Find where the given text appears and provide that cell's center as (X, Y) coordinate. 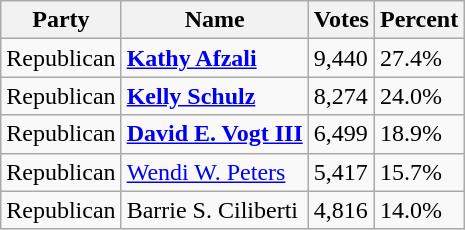
9,440 (341, 58)
14.0% (418, 210)
Kelly Schulz (214, 96)
Barrie S. Ciliberti (214, 210)
18.9% (418, 134)
4,816 (341, 210)
27.4% (418, 58)
Party (61, 20)
6,499 (341, 134)
5,417 (341, 172)
Name (214, 20)
8,274 (341, 96)
Votes (341, 20)
Wendi W. Peters (214, 172)
Kathy Afzali (214, 58)
David E. Vogt III (214, 134)
24.0% (418, 96)
15.7% (418, 172)
Percent (418, 20)
